Return [x, y] of the center of cell containing provided text 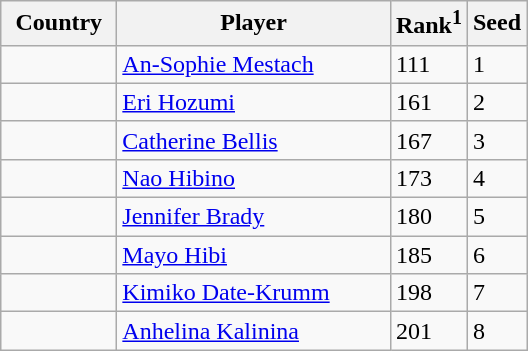
Nao Hibino [254, 178]
185 [428, 255]
Anhelina Kalinina [254, 331]
201 [428, 331]
167 [428, 140]
3 [496, 140]
Eri Hozumi [254, 102]
6 [496, 255]
Seed [496, 24]
Player [254, 24]
Kimiko Date-Krumm [254, 293]
1 [496, 64]
4 [496, 178]
5 [496, 217]
198 [428, 293]
180 [428, 217]
Catherine Bellis [254, 140]
2 [496, 102]
8 [496, 331]
7 [496, 293]
Rank1 [428, 24]
111 [428, 64]
161 [428, 102]
An-Sophie Mestach [254, 64]
Jennifer Brady [254, 217]
Country [59, 24]
173 [428, 178]
Mayo Hibi [254, 255]
